Determine the (x, y) coordinate at the center of the cell enclosing the given text.  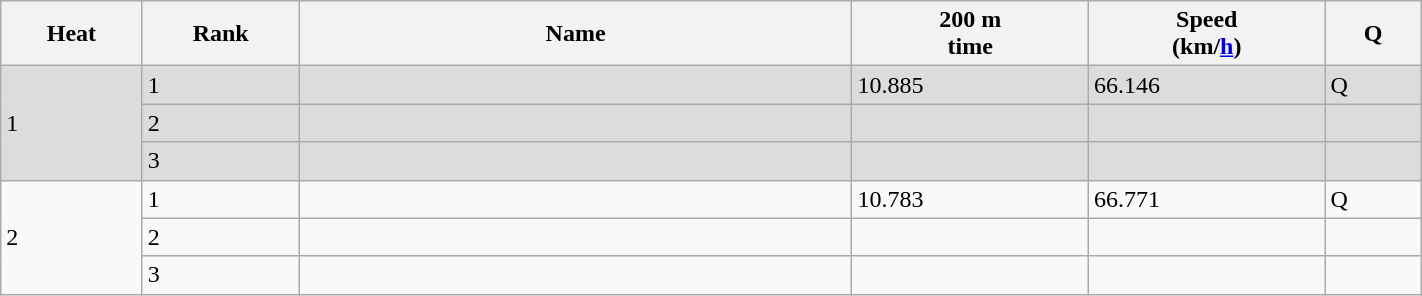
Name (576, 34)
10.885 (970, 85)
66.771 (1206, 199)
Heat (72, 34)
66.146 (1206, 85)
200 mtime (970, 34)
10.783 (970, 199)
Rank (220, 34)
Speed(km/h) (1206, 34)
